Output the [x, y] coordinate of the center of the cell containing the given text.  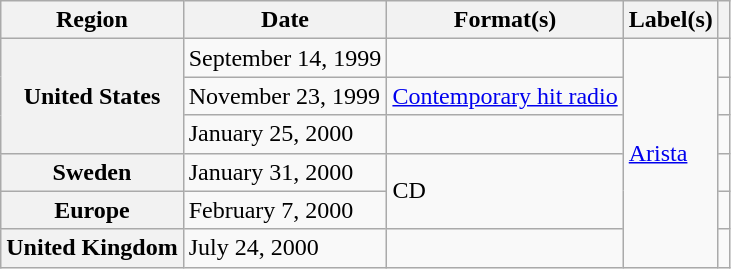
Europe [92, 210]
CD [505, 191]
Label(s) [670, 20]
November 23, 1999 [285, 96]
July 24, 2000 [285, 248]
Date [285, 20]
Region [92, 20]
United States [92, 96]
January 31, 2000 [285, 172]
Format(s) [505, 20]
Sweden [92, 172]
January 25, 2000 [285, 134]
Arista [670, 153]
September 14, 1999 [285, 58]
Contemporary hit radio [505, 96]
February 7, 2000 [285, 210]
United Kingdom [92, 248]
